Pinpoint the cell where the given text exists, returning its (X, Y) midpoint coordinate. 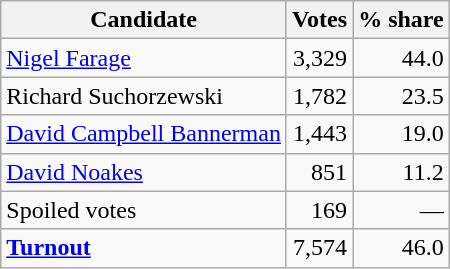
David Campbell Bannerman (144, 134)
46.0 (402, 248)
Nigel Farage (144, 58)
Turnout (144, 248)
19.0 (402, 134)
23.5 (402, 96)
— (402, 210)
3,329 (319, 58)
169 (319, 210)
Votes (319, 20)
% share (402, 20)
11.2 (402, 172)
7,574 (319, 248)
David Noakes (144, 172)
851 (319, 172)
Spoiled votes (144, 210)
1,782 (319, 96)
Candidate (144, 20)
44.0 (402, 58)
Richard Suchorzewski (144, 96)
1,443 (319, 134)
